Provide the [x, y] coordinate of the cell's center where the given text is located.  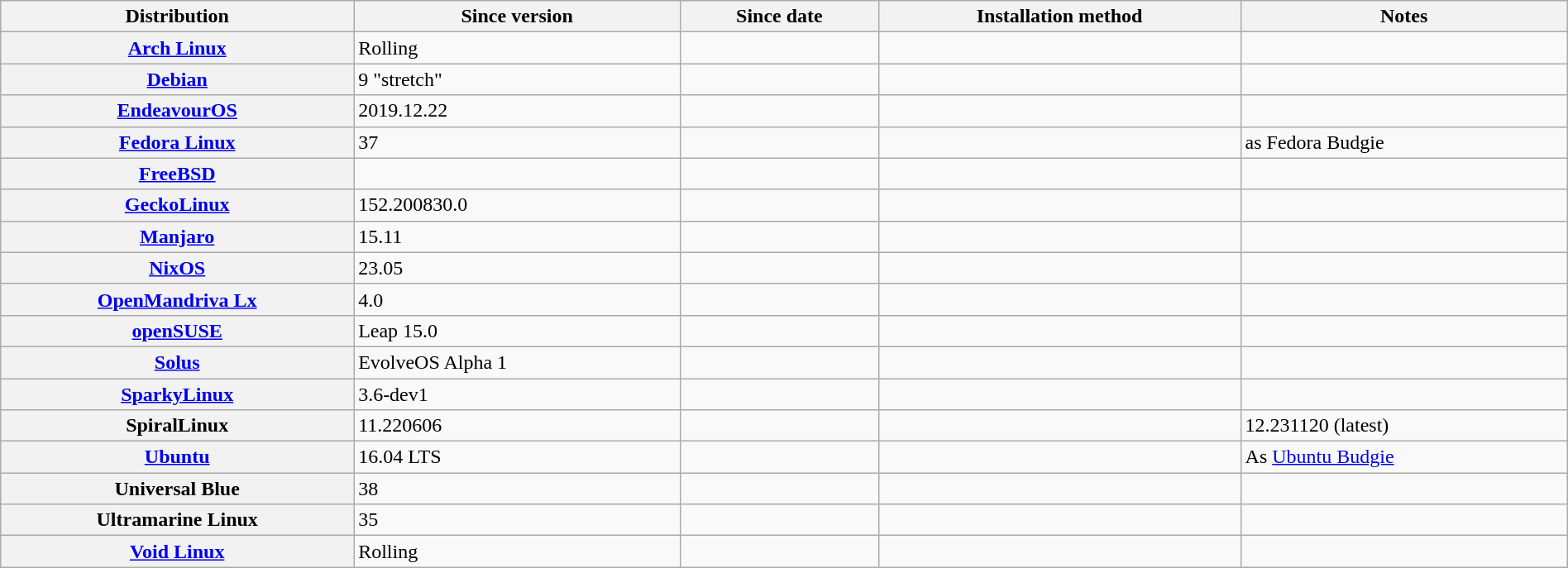
As Ubuntu Budgie [1404, 457]
EndeavourOS [177, 111]
4.0 [518, 299]
Since version [518, 17]
9 "stretch" [518, 79]
12.231120 (latest) [1404, 426]
37 [518, 142]
23.05 [518, 268]
Distribution [177, 17]
SparkyLinux [177, 394]
openSUSE [177, 331]
as Fedora Budgie [1404, 142]
Ultramarine Linux [177, 520]
SpiralLinux [177, 426]
152.200830.0 [518, 205]
11.220606 [518, 426]
Arch Linux [177, 48]
Leap 15.0 [518, 331]
OpenMandriva Lx [177, 299]
35 [518, 520]
NixOS [177, 268]
GeckoLinux [177, 205]
Since date [779, 17]
Ubuntu [177, 457]
Installation method [1059, 17]
Fedora Linux [177, 142]
Manjaro [177, 236]
Solus [177, 362]
Universal Blue [177, 489]
Debian [177, 79]
15.11 [518, 236]
FreeBSD [177, 174]
3.6-dev1 [518, 394]
16.04 LTS [518, 457]
Notes [1404, 17]
2019.12.22 [518, 111]
Void Linux [177, 551]
EvolveOS Alpha 1 [518, 362]
38 [518, 489]
